Return [X, Y] of the center of cell containing provided text 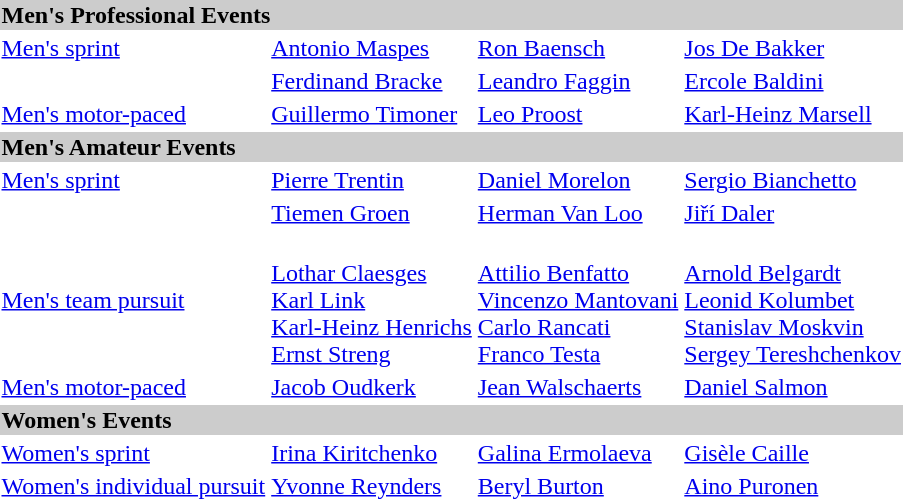
Jiří Daler [793, 213]
Jos De Bakker [793, 48]
Ron Baensch [578, 48]
Galina Ermolaeva [578, 453]
Lothar Claesges Karl Link Karl-Heinz Henrichs Ernst Streng [372, 300]
Daniel Morelon [578, 180]
Leo Proost [578, 114]
Attilio Benfatto Vincenzo MantovaniCarlo Rancati Franco Testa [578, 300]
Daniel Salmon [793, 387]
Leandro Faggin [578, 81]
Jacob Oudkerk [372, 387]
Men's Amateur Events [452, 147]
Men's team pursuit [134, 300]
Tiemen Groen [372, 213]
Herman Van Loo [578, 213]
Pierre Trentin [372, 180]
Karl-Heinz Marsell [793, 114]
Jean Walschaerts [578, 387]
Irina Kiritchenko [372, 453]
Guillermo Timoner [372, 114]
Women's Events [452, 420]
Antonio Maspes [372, 48]
Men's Professional Events [452, 15]
Sergio Bianchetto [793, 180]
Ercole Baldini [793, 81]
Ferdinand Bracke [372, 81]
Women's sprint [134, 453]
Gisèle Caille [793, 453]
Arnold Belgardt Leonid Kolumbet Stanislav Moskvin Sergey Tereshchenkov [793, 300]
